Locate the cell with the specified text and output its (x, y) center coordinate. 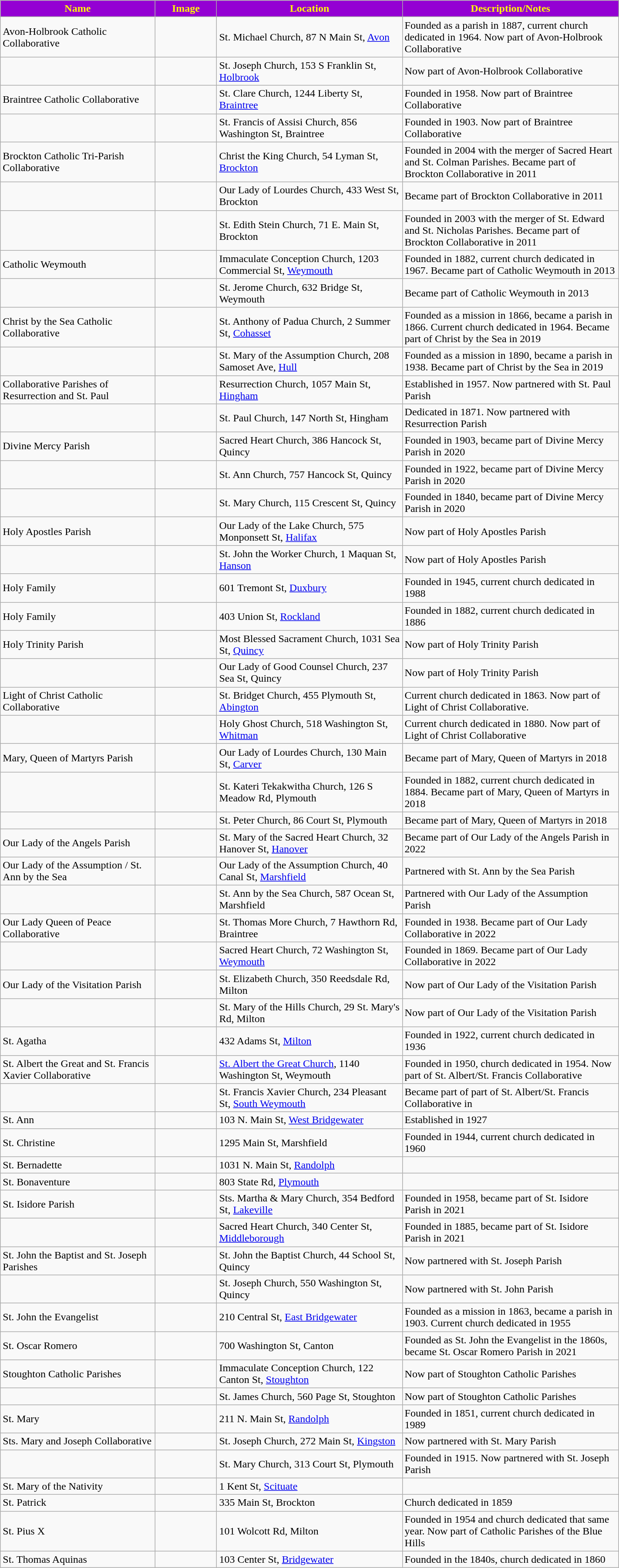
Now partnered with St. Joseph Parish (510, 1261)
St. Ann (77, 1120)
Founded in 1851, current church dedicated in 1989 (510, 1419)
432 Adams St, Milton (309, 1041)
Location (309, 9)
Now partnered with St. Mary Parish (510, 1441)
Founded in the 1840s, church dedicated in 1860 (510, 1559)
Partnered with St. Ann by the Sea Parish (510, 871)
Resurrection Church, 1057 Main St, Hingham (309, 389)
St. Patrick (77, 1503)
210 Central St, East Bridgewater (309, 1317)
St. Michael Church, 87 N Main St, Avon (309, 37)
335 Main St, Brockton (309, 1503)
Founded as St. John the Evangelist in the 1860s, became St. Oscar Romero Parish in 2021 (510, 1346)
Mary, Queen of Martyrs Parish (77, 757)
St. Ann by the Sea Church, 587 Ocean St, Marshfield (309, 899)
Our Lady Queen of Peace Collaborative (77, 928)
Name (77, 9)
St. Mary (77, 1419)
Founded in 1922, became part of Divine Mercy Parish in 2020 (510, 474)
Founded in 1885, became part of St. Isidore Parish in 2021 (510, 1232)
Braintree Catholic Collaborative (77, 99)
St. Anthony of Padua Church, 2 Summer St, Cohasset (309, 327)
403 Union St, Rockland (309, 616)
Christ by the Sea Catholic Collaborative (77, 327)
Our Lady of the Assumption Church, 40 Canal St, Marshfield (309, 871)
Our Lady of Lourdes Church, 130 Main St, Carver (309, 757)
Partnered with Our Lady of the Assumption Parish (510, 899)
St. Joseph Church, 153 S Franklin St, Holbrook (309, 71)
Christ the King Church, 54 Lyman St, Brockton (309, 162)
St. Mary Church, 313 Court St, Plymouth (309, 1464)
103 N. Main St, West Bridgewater (309, 1120)
Holy Ghost Church, 518 Washington St, Whitman (309, 730)
St. Bernadette (77, 1165)
St. Jerome Church, 632 Bridge St, Weymouth (309, 293)
Founded in 1903, became part of Divine Mercy Parish in 2020 (510, 447)
Sts. Mary and Joseph Collaborative (77, 1441)
Founded as a mission in 1863, became a parish in 1903. Current church dedicated in 1955 (510, 1317)
St. Bonaventure (77, 1181)
Current church dedicated in 1880. Now part of Light of Christ Collaborative (510, 730)
Brockton Catholic Tri-Parish Collaborative (77, 162)
Established in 1927 (510, 1120)
Became part of Brockton Collaborative in 2011 (510, 196)
St. Mary Church, 115 Crescent St, Quincy (309, 503)
211 N. Main St, Randolph (309, 1419)
Established in 1957. Now partnered with St. Paul Parish (510, 389)
Founded as a parish in 1887, current church dedicated in 1964. Now part of Avon-Holbrook Collaborative (510, 37)
Founded in 1958, became part of St. Isidore Parish in 2021 (510, 1204)
St. Elizabeth Church, 350 Reedsdale Rd, Milton (309, 985)
St. Clare Church, 1244 Liberty St, Braintree (309, 99)
Immaculate Conception Church, 1203 Commercial St, Weymouth (309, 265)
Our Lady of the Visitation Parish (77, 985)
Founded in 1954 and church dedicated that same year. Now part of Catholic Parishes of the Blue Hills (510, 1531)
St. Thomas Aquinas (77, 1559)
St. Joseph Church, 272 Main St, Kingston (309, 1441)
Holy Trinity Parish (77, 644)
St. Francis Xavier Church, 234 Pleasant St, South Weymouth (309, 1098)
St. Isidore Parish (77, 1204)
Became part of Our Lady of the Angels Parish in 2022 (510, 843)
Sacred Heart Church, 386 Hancock St, Quincy (309, 447)
Our Lady of the Lake Church, 575 Monponsett St, Halifax (309, 531)
601 Tremont St, Duxbury (309, 588)
Collaborative Parishes of Resurrection and St. Paul (77, 389)
Light of Christ Catholic Collaborative (77, 701)
Sts. Martha & Mary Church, 354 Bedford St, Lakeville (309, 1204)
Divine Mercy Parish (77, 447)
Founded in 1922, current church dedicated in 1936 (510, 1041)
St. Mary of the Hills Church, 29 St. Mary's Rd, Milton (309, 1013)
Founded in 1869. Became part of Our Lady Collaborative in 2022 (510, 956)
Founded in 1915. Now partnered with St. Joseph Parish (510, 1464)
St. James Church, 560 Page St, Stoughton (309, 1396)
Most Blessed Sacrament Church, 1031 Sea St, Quincy (309, 644)
St. Bridget Church, 455 Plymouth St, Abington (309, 701)
St. Edith Stein Church, 71 E. Main St, Brockton (309, 230)
St. Kateri Tekakwitha Church, 126 S Meadow Rd, Plymouth (309, 792)
St. Mary of the Nativity (77, 1486)
Avon-Holbrook Catholic Collaborative (77, 37)
803 State Rd, Plymouth (309, 1181)
Founded in 1944, current church dedicated in 1960 (510, 1142)
1295 Main St, Marshfield (309, 1142)
St. Albert the Great Church, 1140 Washington St, Weymouth (309, 1069)
Sacred Heart Church, 72 Washington St, Weymouth (309, 956)
101 Wolcott Rd, Milton (309, 1531)
Founded in 1882, current church dedicated in 1886 (510, 616)
Immaculate Conception Church, 122 Canton St, Stoughton (309, 1374)
St. Mary of the Assumption Church, 208 Samoset Ave, Hull (309, 361)
Founded in 1882, current church dedicated in 1884. Became part of Mary, Queen of Martyrs in 2018 (510, 792)
St. Joseph Church, 550 Washington St, Quincy (309, 1289)
Founded in 2003 with the merger of St. Edward and St. Nicholas Parishes. Became part of Brockton Collaborative in 2011 (510, 230)
Became part of Catholic Weymouth in 2013 (510, 293)
Founded in 1958. Now part of Braintree Collaborative (510, 99)
Founded in 1945, current church dedicated in 1988 (510, 588)
Founded as a mission in 1890, became a parish in 1938. Became part of Christ by the Sea in 2019 (510, 361)
Catholic Weymouth (77, 265)
103 Center St, Bridgewater (309, 1559)
Founded in 2004 with the merger of Sacred Heart and St. Colman Parishes. Became part of Brockton Collaborative in 2011 (510, 162)
Founded in 1950, church dedicated in 1954. Now part of St. Albert/St. Francis Collaborative (510, 1069)
Became part of part of St. Albert/St. Francis Collaborative in (510, 1098)
1 Kent St, Scituate (309, 1486)
St. Thomas More Church, 7 Hawthorn Rd, Braintree (309, 928)
St. Ann Church, 757 Hancock St, Quincy (309, 474)
St. John the Baptist and St. Joseph Parishes (77, 1261)
St. John the Evangelist (77, 1317)
700 Washington St, Canton (309, 1346)
St. Pius X (77, 1531)
Stoughton Catholic Parishes (77, 1374)
St. Peter Church, 86 Court St, Plymouth (309, 820)
St. Oscar Romero (77, 1346)
Church dedicated in 1859 (510, 1503)
Sacred Heart Church, 340 Center St, Middleborough (309, 1232)
Founded in 1938. Became part of Our Lady Collaborative in 2022 (510, 928)
St. Albert the Great and St. Francis Xavier Collaborative (77, 1069)
St. Paul Church, 147 North St, Hingham (309, 418)
Image (186, 9)
St. Christine (77, 1142)
Now partnered with St. John Parish (510, 1289)
Our Lady of the Angels Parish (77, 843)
Our Lady of the Assumption / St. Ann by the Sea (77, 871)
Current church dedicated in 1863. Now part of Light of Christ Collaborative. (510, 701)
Our Lady of Good Counsel Church, 237 Sea St, Quincy (309, 673)
Now part of Avon-Holbrook Collaborative (510, 71)
St. John the Worker Church, 1 Maquan St, Hanson (309, 560)
Founded in 1903. Now part of Braintree Collaborative (510, 128)
St. Francis of Assisi Church, 856 Washington St, Braintree (309, 128)
St. Agatha (77, 1041)
Founded in 1882, current church dedicated in 1967. Became part of Catholic Weymouth in 2013 (510, 265)
1031 N. Main St, Randolph (309, 1165)
St. Mary of the Sacred Heart Church, 32 Hanover St, Hanover (309, 843)
Founded as a mission in 1866, became a parish in 1866. Current church dedicated in 1964. Became part of Christ by the Sea in 2019 (510, 327)
Dedicated in 1871. Now partnered with Resurrection Parish (510, 418)
Founded in 1840, became part of Divine Mercy Parish in 2020 (510, 503)
Description/Notes (510, 9)
Holy Apostles Parish (77, 531)
St. John the Baptist Church, 44 School St, Quincy (309, 1261)
Our Lady of Lourdes Church, 433 West St, Brockton (309, 196)
